Find where the given text appears and provide that cell's center as (x, y) coordinate. 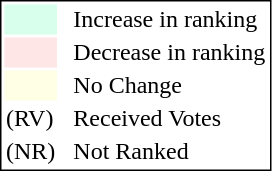
Not Ranked (170, 151)
No Change (170, 85)
(NR) (30, 151)
Decrease in ranking (170, 53)
Increase in ranking (170, 19)
Received Votes (170, 119)
(RV) (30, 119)
